Detect which cell encompasses the target text, then output its [x, y] center coordinate. 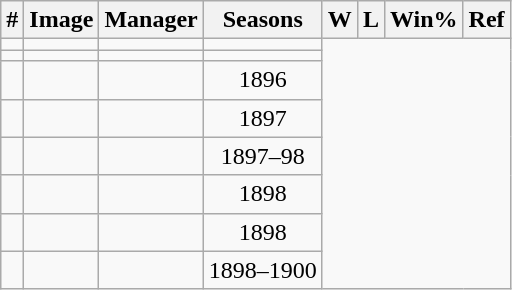
L [370, 20]
Image [62, 20]
Ref [486, 20]
Seasons [262, 20]
Manager [151, 20]
W [340, 20]
1897 [262, 118]
1898–1900 [262, 270]
Win% [424, 20]
1896 [262, 80]
# [12, 20]
1897–98 [262, 156]
